Determine the (X, Y) coordinate at the center of the cell enclosing the given text.  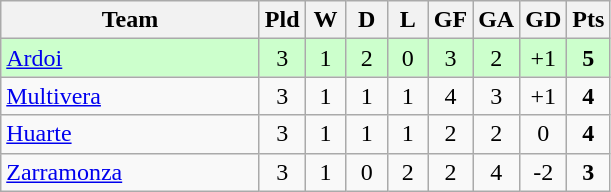
5 (588, 58)
GA (496, 20)
-2 (544, 172)
L (408, 20)
D (366, 20)
Team (130, 20)
Ardoi (130, 58)
Huarte (130, 134)
Pld (282, 20)
GF (450, 20)
Multivera (130, 96)
Zarramonza (130, 172)
W (326, 20)
Pts (588, 20)
GD (544, 20)
